Output the (x, y) coordinate of the center of the cell containing the given text.  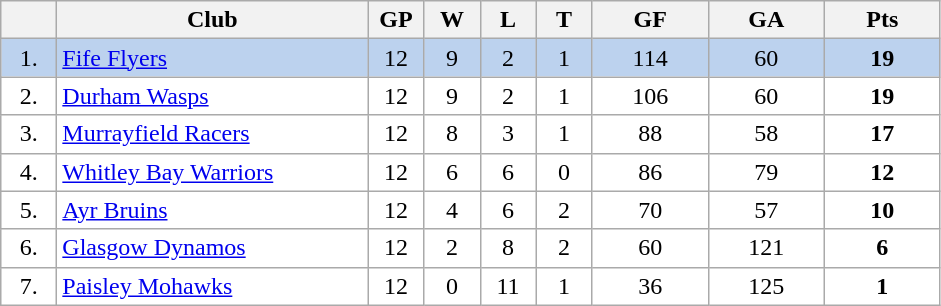
Fife Flyers (212, 58)
86 (650, 172)
5. (29, 210)
Pts (882, 20)
114 (650, 58)
Ayr Bruins (212, 210)
10 (882, 210)
6. (29, 248)
17 (882, 134)
88 (650, 134)
58 (766, 134)
L (508, 20)
57 (766, 210)
11 (508, 286)
79 (766, 172)
GP (396, 20)
3 (508, 134)
GA (766, 20)
Club (212, 20)
T (564, 20)
125 (766, 286)
Murrayfield Racers (212, 134)
36 (650, 286)
Whitley Bay Warriors (212, 172)
GF (650, 20)
4. (29, 172)
7. (29, 286)
2. (29, 96)
3. (29, 134)
W (452, 20)
Paisley Mohawks (212, 286)
121 (766, 248)
106 (650, 96)
Durham Wasps (212, 96)
Glasgow Dynamos (212, 248)
4 (452, 210)
1. (29, 58)
70 (650, 210)
